Provide the [X, Y] coordinate of the cell's center where the given text is located.  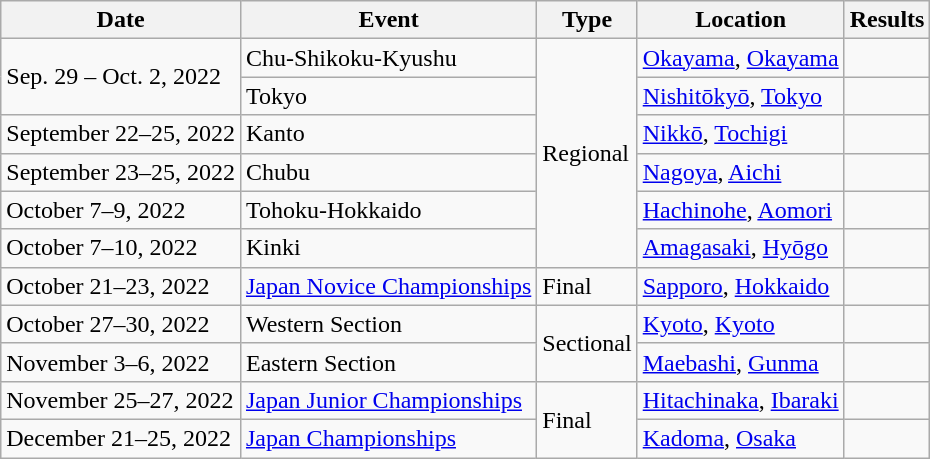
Tokyo [388, 96]
Kinki [388, 248]
September 23–25, 2022 [121, 172]
Hachinohe, Aomori [740, 210]
Western Section [388, 324]
Amagasaki, Hyōgo [740, 248]
October 27–30, 2022 [121, 324]
November 3–6, 2022 [121, 362]
October 7–9, 2022 [121, 210]
Regional [587, 153]
Nikkō, Tochigi [740, 134]
Sep. 29 – Oct. 2, 2022 [121, 77]
Nagoya, Aichi [740, 172]
Kyoto, Kyoto [740, 324]
Tohoku-Hokkaido [388, 210]
November 25–27, 2022 [121, 400]
December 21–25, 2022 [121, 438]
Sectional [587, 343]
Japan Novice Championships [388, 286]
Event [388, 20]
Hitachinaka, Ibaraki [740, 400]
Maebashi, Gunma [740, 362]
Chu-Shikoku-Kyushu [388, 58]
Okayama, Okayama [740, 58]
Sapporo, Hokkaido [740, 286]
Kanto [388, 134]
Location [740, 20]
October 7–10, 2022 [121, 248]
Results [887, 20]
Eastern Section [388, 362]
Kadoma, Osaka [740, 438]
September 22–25, 2022 [121, 134]
Type [587, 20]
Japan Junior Championships [388, 400]
Chubu [388, 172]
October 21–23, 2022 [121, 286]
Nishitōkyō, Tokyo [740, 96]
Date [121, 20]
Japan Championships [388, 438]
